Extract the [x, y] coordinate from the center of the cell holding the provided text.  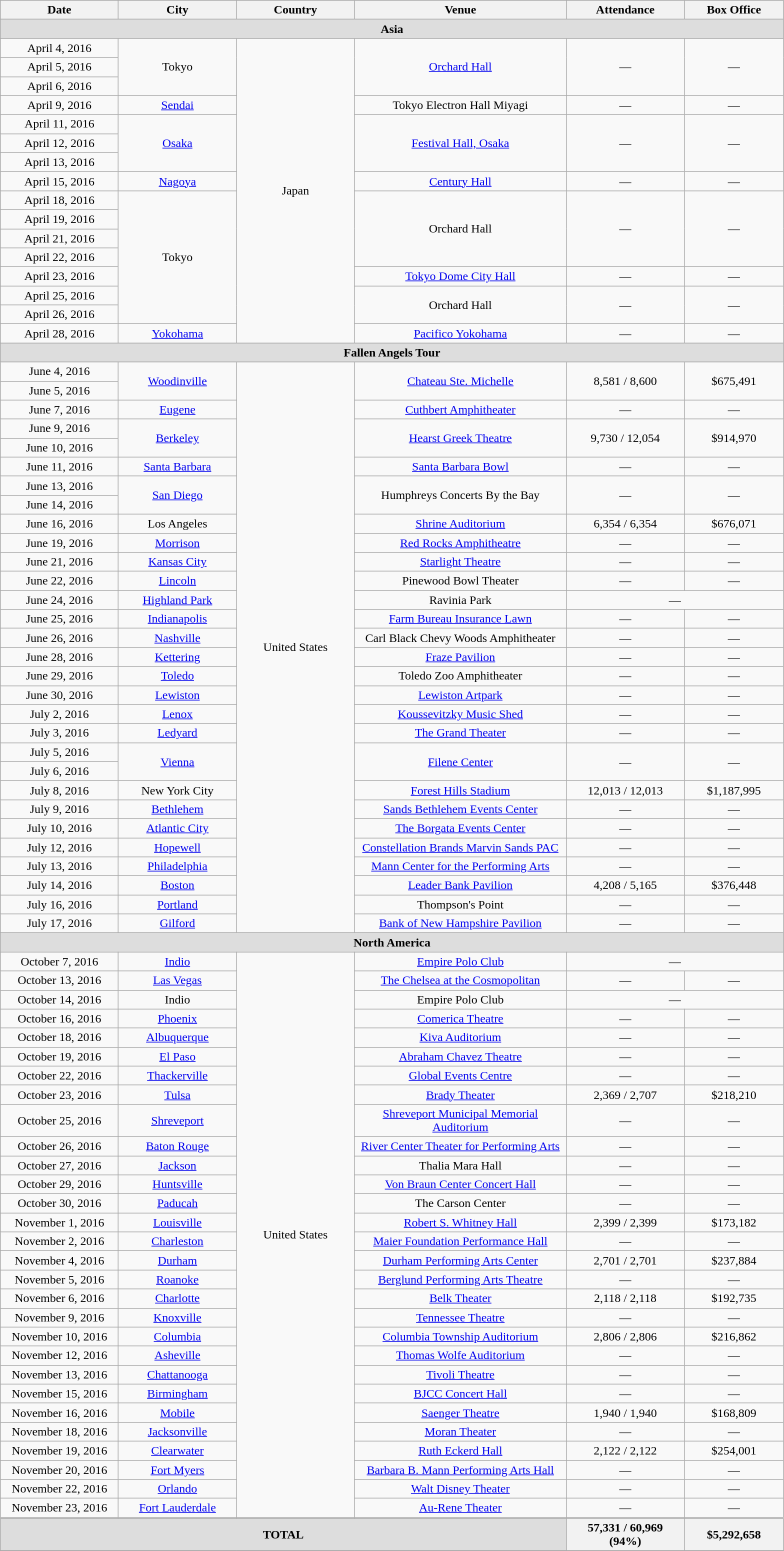
Japan [295, 191]
July 16, 2016 [59, 904]
April 23, 2016 [59, 276]
Kiva Auditorium [460, 1037]
July 17, 2016 [59, 923]
Century Hall [460, 181]
November 15, 2016 [59, 1393]
April 11, 2016 [59, 124]
Comerica Theatre [460, 1018]
April 26, 2016 [59, 314]
April 9, 2016 [59, 105]
9,730 / 12,054 [625, 438]
Hopewell [177, 847]
Lincoln [177, 581]
$192,735 [734, 1298]
Atlantic City [177, 828]
Phoenix [177, 1018]
Ravinia Park [460, 600]
June 22, 2016 [59, 581]
Santa Barbara Bowl [460, 466]
October 14, 2016 [59, 999]
Shreveport [177, 1120]
June 5, 2016 [59, 390]
$376,448 [734, 885]
Lewiston Artpark [460, 695]
$914,970 [734, 438]
Sands Bethlehem Events Center [460, 809]
June 4, 2016 [59, 371]
April 4, 2016 [59, 48]
$218,210 [734, 1094]
October 19, 2016 [59, 1056]
Toledo Zoo Amphitheater [460, 676]
Thompson's Point [460, 904]
City [177, 10]
Pinewood Bowl Theater [460, 581]
November 20, 2016 [59, 1469]
June 10, 2016 [59, 447]
River Center Theater for Performing Arts [460, 1146]
2,399 / 2,399 [625, 1222]
Attendance [625, 10]
Tivoli Theatre [460, 1374]
Ledyard [177, 733]
July 10, 2016 [59, 828]
July 2, 2016 [59, 714]
October 26, 2016 [59, 1146]
Filene Center [460, 761]
Sendai [177, 105]
Albuquerque [177, 1037]
Tokyo Electron Hall Miyagi [460, 105]
12,013 / 12,013 [625, 790]
June 25, 2016 [59, 619]
June 28, 2016 [59, 657]
October 27, 2016 [59, 1165]
October 25, 2016 [59, 1120]
Fort Myers [177, 1469]
June 16, 2016 [59, 523]
April 22, 2016 [59, 257]
Indianapolis [177, 619]
April 19, 2016 [59, 219]
Vienna [177, 761]
Shreveport Municipal Memorial Auditorium [460, 1120]
July 3, 2016 [59, 733]
Lewiston [177, 695]
April 18, 2016 [59, 200]
Constellation Brands Marvin Sands PAC [460, 847]
6,354 / 6,354 [625, 523]
Nagoya [177, 181]
Tulsa [177, 1094]
Chateau Ste. Michelle [460, 381]
Toledo [177, 676]
July 6, 2016 [59, 771]
Asheville [177, 1355]
$5,292,658 [734, 1534]
$173,182 [734, 1222]
Von Braun Center Concert Hall [460, 1184]
Carl Black Chevy Woods Amphitheater [460, 638]
November 2, 2016 [59, 1241]
Roanoke [177, 1279]
Mobile [177, 1412]
June 9, 2016 [59, 428]
Huntsville [177, 1184]
Venue [460, 10]
Cuthbert Amphitheater [460, 409]
November 4, 2016 [59, 1260]
April 5, 2016 [59, 67]
June 14, 2016 [59, 504]
TOTAL [283, 1534]
October 16, 2016 [59, 1018]
Columbia [177, 1336]
2,118 / 2,118 [625, 1298]
$216,862 [734, 1336]
$675,491 [734, 381]
Chattanooga [177, 1374]
4,208 / 5,165 [625, 885]
Maier Foundation Performance Hall [460, 1241]
Los Angeles [177, 523]
$1,187,995 [734, 790]
1,940 / 1,940 [625, 1412]
Osaka [177, 143]
Gilford [177, 923]
Jacksonville [177, 1431]
July 9, 2016 [59, 809]
Mann Center for the Performing Arts [460, 866]
June 29, 2016 [59, 676]
Las Vegas [177, 980]
Robert S. Whitney Hall [460, 1222]
October 30, 2016 [59, 1203]
June 26, 2016 [59, 638]
Asia [392, 29]
Nashville [177, 638]
Humphreys Concerts By the Bay [460, 495]
November 12, 2016 [59, 1355]
April 13, 2016 [59, 162]
Boston [177, 885]
April 21, 2016 [59, 238]
Moran Theater [460, 1431]
October 23, 2016 [59, 1094]
Country [295, 10]
Santa Barbara [177, 466]
November 9, 2016 [59, 1317]
San Diego [177, 495]
Fraze Pavilion [460, 657]
Bethlehem [177, 809]
October 29, 2016 [59, 1184]
Clearwater [177, 1450]
June 13, 2016 [59, 485]
Tokyo Dome City Hall [460, 276]
Koussevitzky Music Shed [460, 714]
Thalia Mara Hall [460, 1165]
57,331 / 60,969 (94%) [625, 1534]
April 25, 2016 [59, 295]
Au-Rene Theater [460, 1508]
April 15, 2016 [59, 181]
Box Office [734, 10]
November 13, 2016 [59, 1374]
October 18, 2016 [59, 1037]
June 11, 2016 [59, 466]
Fort Lauderdale [177, 1508]
$254,001 [734, 1450]
November 18, 2016 [59, 1431]
8,581 / 8,600 [625, 381]
Saenger Theatre [460, 1412]
Orlando [177, 1489]
November 19, 2016 [59, 1450]
Durham [177, 1260]
Charlotte [177, 1298]
November 5, 2016 [59, 1279]
Fallen Angels Tour [392, 352]
The Carson Center [460, 1203]
Brady Theater [460, 1094]
April 28, 2016 [59, 333]
November 16, 2016 [59, 1412]
July 12, 2016 [59, 847]
$676,071 [734, 523]
Abraham Chavez Theatre [460, 1056]
Date [59, 10]
Portland [177, 904]
June 21, 2016 [59, 562]
Highland Park [177, 600]
$168,809 [734, 1412]
Global Events Centre [460, 1075]
Hearst Greek Theatre [460, 438]
Thackerville [177, 1075]
Shrine Auditorium [460, 523]
Festival Hall, Osaka [460, 143]
The Borgata Events Center [460, 828]
2,122 / 2,122 [625, 1450]
Farm Bureau Insurance Lawn [460, 619]
June 30, 2016 [59, 695]
Kettering [177, 657]
July 13, 2016 [59, 866]
2,701 / 2,701 [625, 1260]
Columbia Township Auditorium [460, 1336]
July 8, 2016 [59, 790]
Louisville [177, 1222]
North America [392, 942]
Kansas City [177, 562]
October 7, 2016 [59, 961]
Tennessee Theatre [460, 1317]
Eugene [177, 409]
El Paso [177, 1056]
Jackson [177, 1165]
$237,884 [734, 1260]
Knoxville [177, 1317]
November 22, 2016 [59, 1489]
Red Rocks Amphitheatre [460, 542]
Paducah [177, 1203]
Philadelphia [177, 866]
Thomas Wolfe Auditorium [460, 1355]
Starlight Theatre [460, 562]
BJCC Concert Hall [460, 1393]
Walt Disney Theater [460, 1489]
The Chelsea at the Cosmopolitan [460, 980]
New York City [177, 790]
Charleston [177, 1241]
Berkeley [177, 438]
Woodinville [177, 381]
Pacifico Yokohama [460, 333]
October 13, 2016 [59, 980]
Lenox [177, 714]
November 1, 2016 [59, 1222]
Berglund Performing Arts Theatre [460, 1279]
2,369 / 2,707 [625, 1094]
July 14, 2016 [59, 885]
April 12, 2016 [59, 143]
2,806 / 2,806 [625, 1336]
June 7, 2016 [59, 409]
Barbara B. Mann Performing Arts Hall [460, 1469]
Durham Performing Arts Center [460, 1260]
November 6, 2016 [59, 1298]
Bank of New Hampshire Pavilion [460, 923]
Forest Hills Stadium [460, 790]
July 5, 2016 [59, 752]
Birmingham [177, 1393]
Leader Bank Pavilion [460, 885]
June 19, 2016 [59, 542]
November 10, 2016 [59, 1336]
Belk Theater [460, 1298]
The Grand Theater [460, 733]
Ruth Eckerd Hall [460, 1450]
June 24, 2016 [59, 600]
October 22, 2016 [59, 1075]
November 23, 2016 [59, 1508]
Yokohama [177, 333]
Morrison [177, 542]
April 6, 2016 [59, 86]
Baton Rouge [177, 1146]
